Capture the cell that displays the provided text and extract its (X, Y) central coordinate. 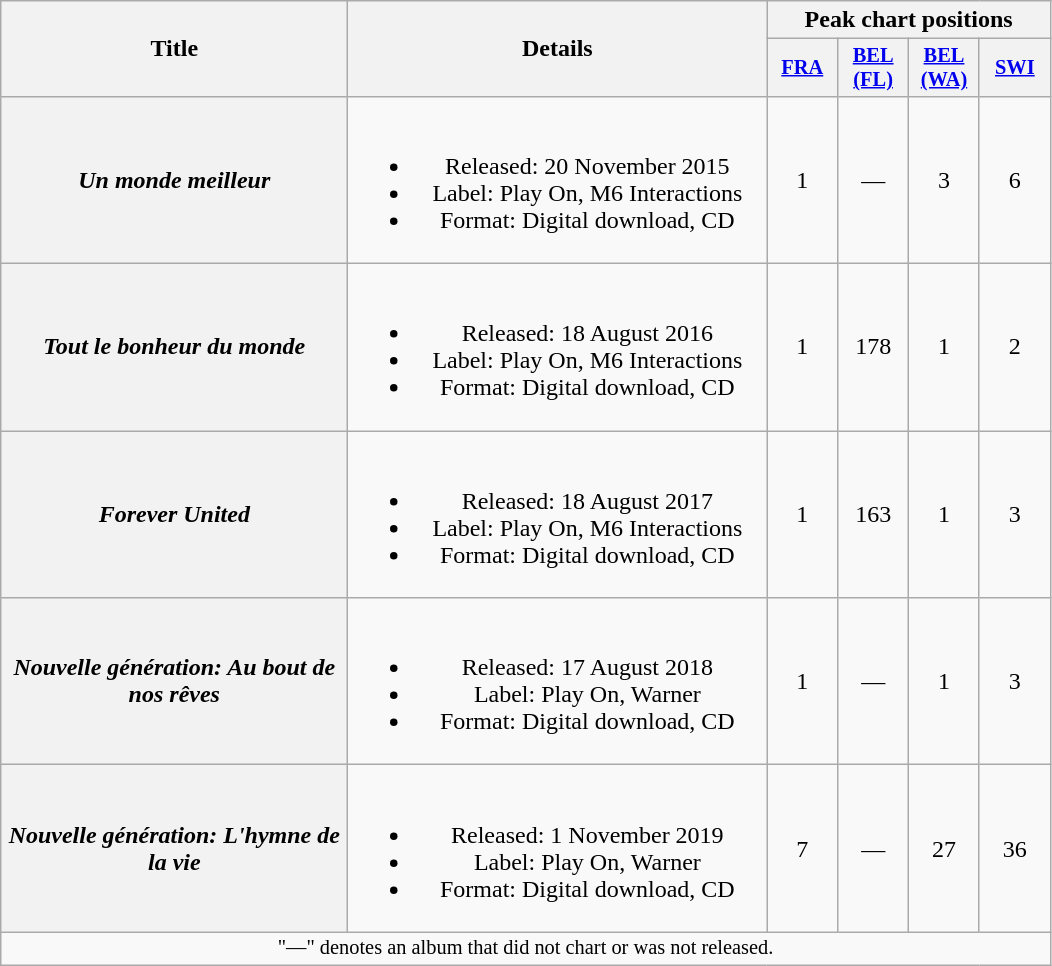
36 (1014, 848)
6 (1014, 180)
BEL(FL) (874, 68)
BEL(WA) (944, 68)
Released: 18 August 2016Label: Play On, M6 InteractionsFormat: Digital download, CD (558, 348)
Released: 20 November 2015Label: Play On, M6 InteractionsFormat: Digital download, CD (558, 180)
Released: 17 August 2018Label: Play On, WarnerFormat: Digital download, CD (558, 682)
7 (802, 848)
Released: 1 November 2019Label: Play On, WarnerFormat: Digital download, CD (558, 848)
Tout le bonheur du monde (174, 348)
Forever United (174, 514)
Peak chart positions (908, 20)
Un monde meilleur (174, 180)
"—" denotes an album that did not chart or was not released. (526, 949)
FRA (802, 68)
Details (558, 49)
Title (174, 49)
27 (944, 848)
Nouvelle génération: Au bout de nos rêves (174, 682)
SWI (1014, 68)
Released: 18 August 2017Label: Play On, M6 InteractionsFormat: Digital download, CD (558, 514)
163 (874, 514)
Nouvelle génération: L'hymne de la vie (174, 848)
178 (874, 348)
2 (1014, 348)
